Pinpoint the cell where the given text exists, returning its [X, Y] midpoint coordinate. 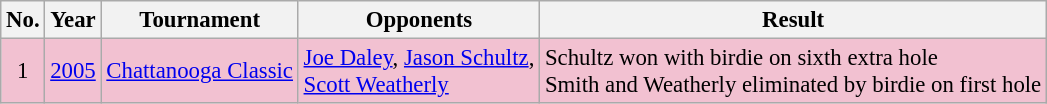
Opponents [418, 20]
Joe Daley, Jason Schultz, Scott Weatherly [418, 72]
Result [794, 20]
Chattanooga Classic [200, 72]
Schultz won with birdie on sixth extra holeSmith and Weatherly eliminated by birdie on first hole [794, 72]
2005 [73, 72]
1 [23, 72]
No. [23, 20]
Year [73, 20]
Tournament [200, 20]
